Find where the given text appears and provide that cell's center as [X, Y] coordinate. 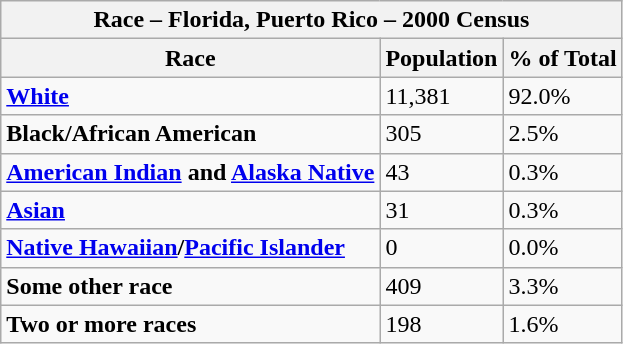
198 [442, 324]
Asian [190, 210]
43 [442, 172]
92.0% [562, 96]
Native Hawaiian/Pacific Islander [190, 248]
305 [442, 134]
Race – Florida, Puerto Rico – 2000 Census [312, 20]
0.0% [562, 248]
1.6% [562, 324]
0 [442, 248]
Race [190, 58]
Black/African American [190, 134]
Population [442, 58]
Two or more races [190, 324]
Some other race [190, 286]
American Indian and Alaska Native [190, 172]
3.3% [562, 286]
31 [442, 210]
11,381 [442, 96]
White [190, 96]
409 [442, 286]
2.5% [562, 134]
% of Total [562, 58]
